Pinpoint the cell where the given text exists, returning its [X, Y] midpoint coordinate. 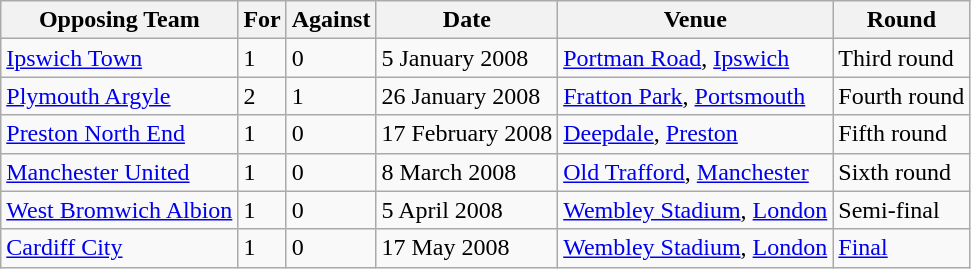
8 March 2008 [467, 172]
Fourth round [902, 96]
Cardiff City [120, 248]
Opposing Team [120, 20]
Manchester United [120, 172]
Fratton Park, Portsmouth [696, 96]
Semi-final [902, 210]
Final [902, 248]
26 January 2008 [467, 96]
Portman Road, Ipswich [696, 58]
5 January 2008 [467, 58]
Ipswich Town [120, 58]
Against [331, 20]
Third round [902, 58]
17 February 2008 [467, 134]
5 April 2008 [467, 210]
2 [262, 96]
17 May 2008 [467, 248]
Date [467, 20]
West Bromwich Albion [120, 210]
Plymouth Argyle [120, 96]
Deepdale, Preston [696, 134]
Preston North End [120, 134]
Round [902, 20]
Sixth round [902, 172]
Fifth round [902, 134]
Old Trafford, Manchester [696, 172]
Venue [696, 20]
For [262, 20]
